Find where the given text appears and provide that cell's center as [X, Y] coordinate. 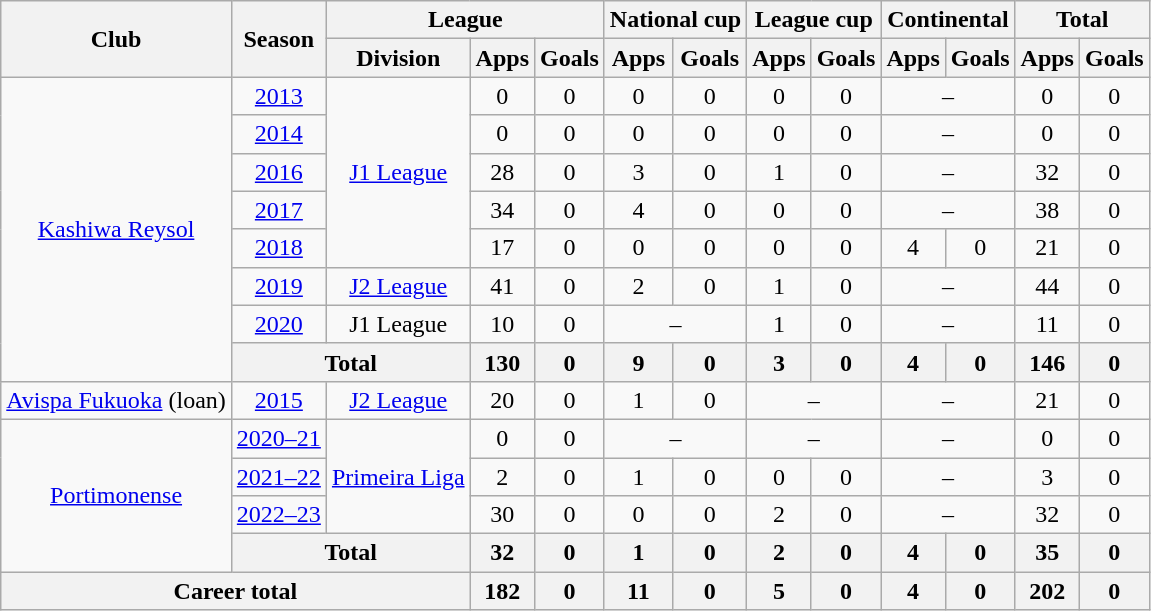
41 [502, 286]
2019 [278, 286]
28 [502, 172]
35 [1047, 553]
2015 [278, 400]
30 [502, 515]
Kashiwa Reysol [116, 229]
Continental [948, 20]
2020–21 [278, 438]
182 [502, 591]
2017 [278, 210]
2021–22 [278, 477]
2022–23 [278, 515]
146 [1047, 362]
League [465, 20]
Primeira Liga [398, 476]
202 [1047, 591]
2020 [278, 324]
National cup [675, 20]
17 [502, 248]
34 [502, 210]
2016 [278, 172]
2013 [278, 96]
5 [779, 591]
130 [502, 362]
20 [502, 400]
2014 [278, 134]
2018 [278, 248]
Division [398, 58]
9 [638, 362]
Career total [236, 591]
League cup [814, 20]
Season [278, 39]
38 [1047, 210]
44 [1047, 286]
Club [116, 39]
Portimonense [116, 495]
Avispa Fukuoka (loan) [116, 400]
10 [502, 324]
